Search for the cell housing the specified text and yield its [x, y] center coordinate. 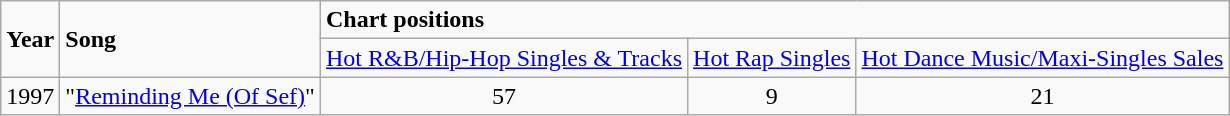
57 [504, 96]
Hot Dance Music/Maxi-Singles Sales [1042, 58]
1997 [30, 96]
Chart positions [774, 20]
"Reminding Me (Of Sef)" [190, 96]
Year [30, 39]
Hot R&B/Hip-Hop Singles & Tracks [504, 58]
Song [190, 39]
Hot Rap Singles [772, 58]
21 [1042, 96]
9 [772, 96]
